Locate the cell with the specified text and output its [X, Y] center coordinate. 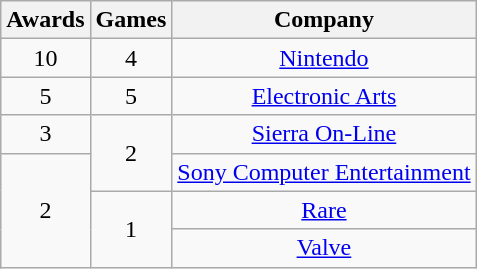
4 [131, 58]
Rare [324, 210]
10 [46, 58]
Sony Computer Entertainment [324, 172]
Valve [324, 248]
Nintendo [324, 58]
1 [131, 229]
Awards [46, 20]
Electronic Arts [324, 96]
Company [324, 20]
Sierra On-Line [324, 134]
Games [131, 20]
3 [46, 134]
